Search for the cell housing the specified text and yield its [x, y] center coordinate. 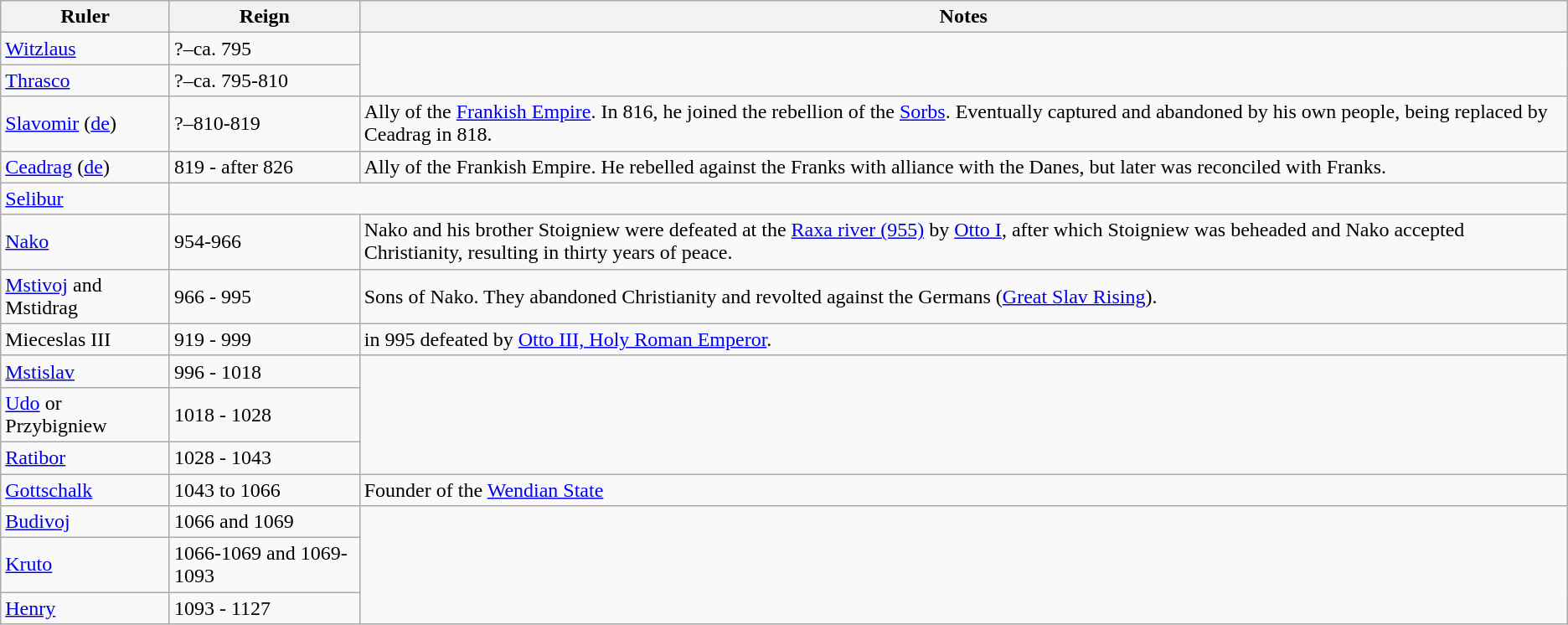
Gottschalk [85, 490]
Witzlaus [85, 49]
Selibur [85, 199]
Mstivoj and Mstidrag [85, 297]
Notes [963, 17]
Mstislav [85, 371]
996 - 1018 [265, 371]
1018 - 1028 [265, 414]
?–810-819 [265, 124]
in 995 defeated by Otto III, Holy Roman Emperor. [963, 339]
Mieceslas III [85, 339]
?–ca. 795-810 [265, 80]
Nako [85, 241]
Thrasco [85, 80]
Ceadrag (de) [85, 167]
966 - 995 [265, 297]
?–ca. 795 [265, 49]
954-966 [265, 241]
Slavomir (de) [85, 124]
Sons of Nako. They abandoned Christianity and revolted against the Germans (Great Slav Rising). [963, 297]
1066 and 1069 [265, 522]
Kruto [85, 565]
1093 - 1127 [265, 608]
Reign [265, 17]
1028 - 1043 [265, 457]
1043 to 1066 [265, 490]
919 - 999 [265, 339]
Budivoj [85, 522]
Ally of the Frankish Empire. He rebelled against the Franks with alliance with the Danes, but later was reconciled with Franks. [963, 167]
Henry [85, 608]
Founder of the Wendian State [963, 490]
Ruler [85, 17]
Ratibor [85, 457]
1066-1069 and 1069-1093 [265, 565]
Udo or Przybigniew [85, 414]
819 - after 826 [265, 167]
